Determine the [x, y] coordinate at the center of the cell enclosing the given text.  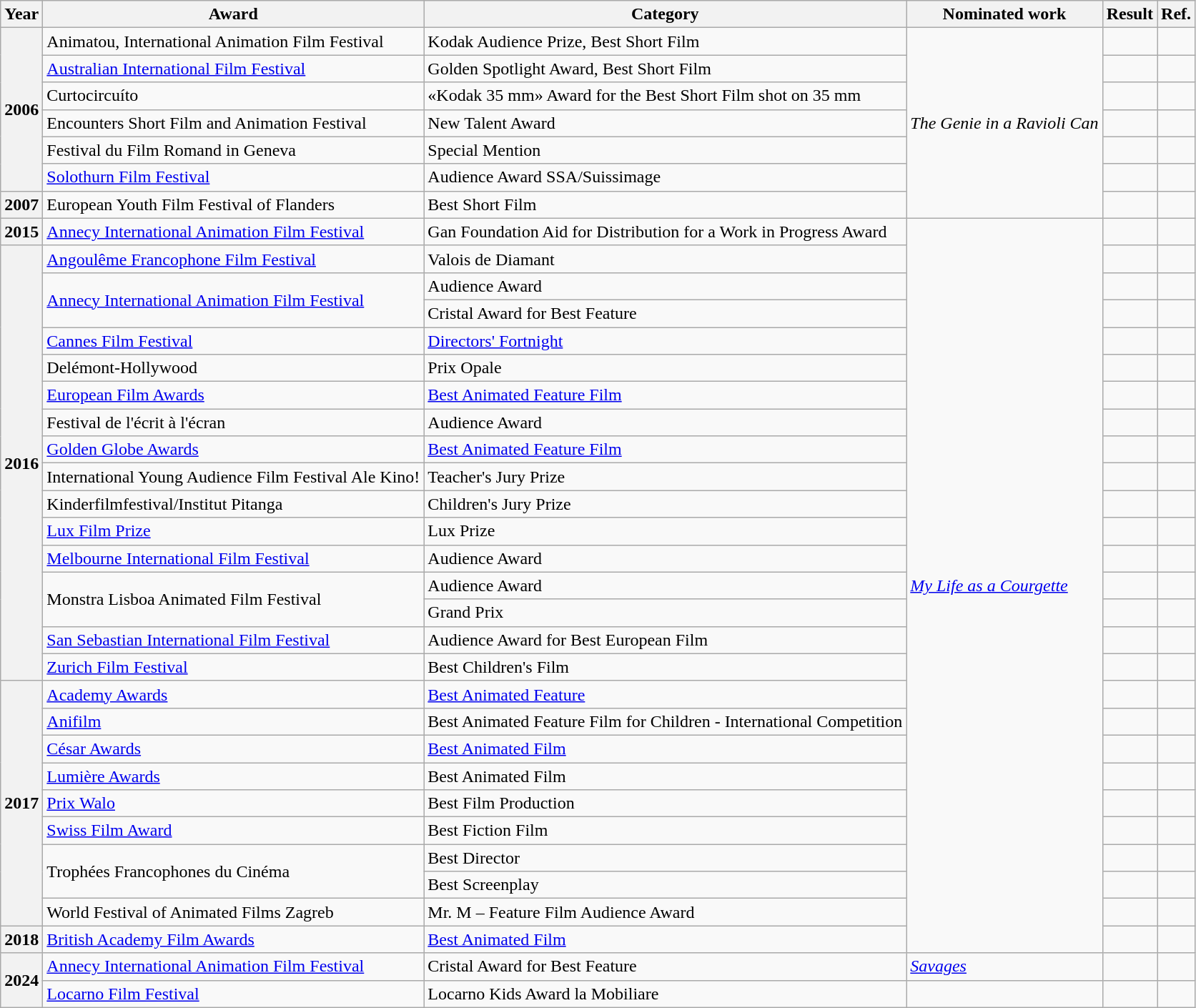
Ref. [1177, 14]
Melbourne International Film Festival [233, 558]
Category [665, 14]
Encounters Short Film and Animation Festival [233, 123]
World Festival of Animated Films Zagreb [233, 912]
2007 [21, 204]
2016 [21, 463]
Curtocircuíto [233, 96]
Academy Awards [233, 694]
Audience Award for Best European Film [665, 640]
Golden Globe Awards [233, 450]
Lux Prize [665, 531]
Grand Prix [665, 613]
Swiss Film Award [233, 831]
Best Animated Feature [665, 694]
Award [233, 14]
2024 [21, 980]
2018 [21, 939]
Australian International Film Festival [233, 69]
Year [21, 14]
2006 [21, 109]
New Talent Award [665, 123]
Angoulême Francophone Film Festival [233, 259]
Special Mention [665, 150]
Lumière Awards [233, 776]
Kodak Audience Prize, Best Short Film [665, 41]
Nominated work [1004, 14]
British Academy Film Awards [233, 939]
European Film Awards [233, 395]
Best Short Film [665, 204]
Anifilm [233, 721]
Best Film Production [665, 804]
Best Fiction Film [665, 831]
Locarno Film Festival [233, 994]
San Sebastian International Film Festival [233, 640]
Locarno Kids Award la Mobiliare [665, 994]
Animatou, International Animation Film Festival [233, 41]
Solothurn Film Festival [233, 177]
Best Children's Film [665, 667]
Best Director [665, 858]
Result [1130, 14]
Delémont-Hollywood [233, 368]
Kinderfilmfestival/Institut Pitanga [233, 504]
Valois de Diamant [665, 259]
Gan Foundation Aid for Distribution for a Work in Progress Award [665, 232]
Trophées Francophones du Cinéma [233, 871]
César Awards [233, 748]
2017 [21, 804]
Cannes Film Festival [233, 341]
Mr. M – Feature Film Audience Award [665, 912]
Directors' Fortnight [665, 341]
European Youth Film Festival of Flanders [233, 204]
Monstra Lisboa Animated Film Festival [233, 599]
Children's Jury Prize [665, 504]
Savages [1004, 967]
Festival du Film Romand in Geneva [233, 150]
Audience Award SSA/Suissimage [665, 177]
Golden Spotlight Award, Best Short Film [665, 69]
Zurich Film Festival [233, 667]
«Kodak 35 mm» Award for the Best Short Film shot on 35 mm [665, 96]
My Life as a Courgette [1004, 585]
International Young Audience Film Festival Ale Kino! [233, 477]
Best Animated Feature Film for Children - International Competition [665, 721]
2015 [21, 232]
Prix Opale [665, 368]
Best Screenplay [665, 885]
Festival de l'écrit à l'écran [233, 423]
Prix Walo [233, 804]
The Genie in a Ravioli Can [1004, 123]
Lux Film Prize [233, 531]
Teacher's Jury Prize [665, 477]
